Pinpoint the cell where the given text exists, returning its (X, Y) midpoint coordinate. 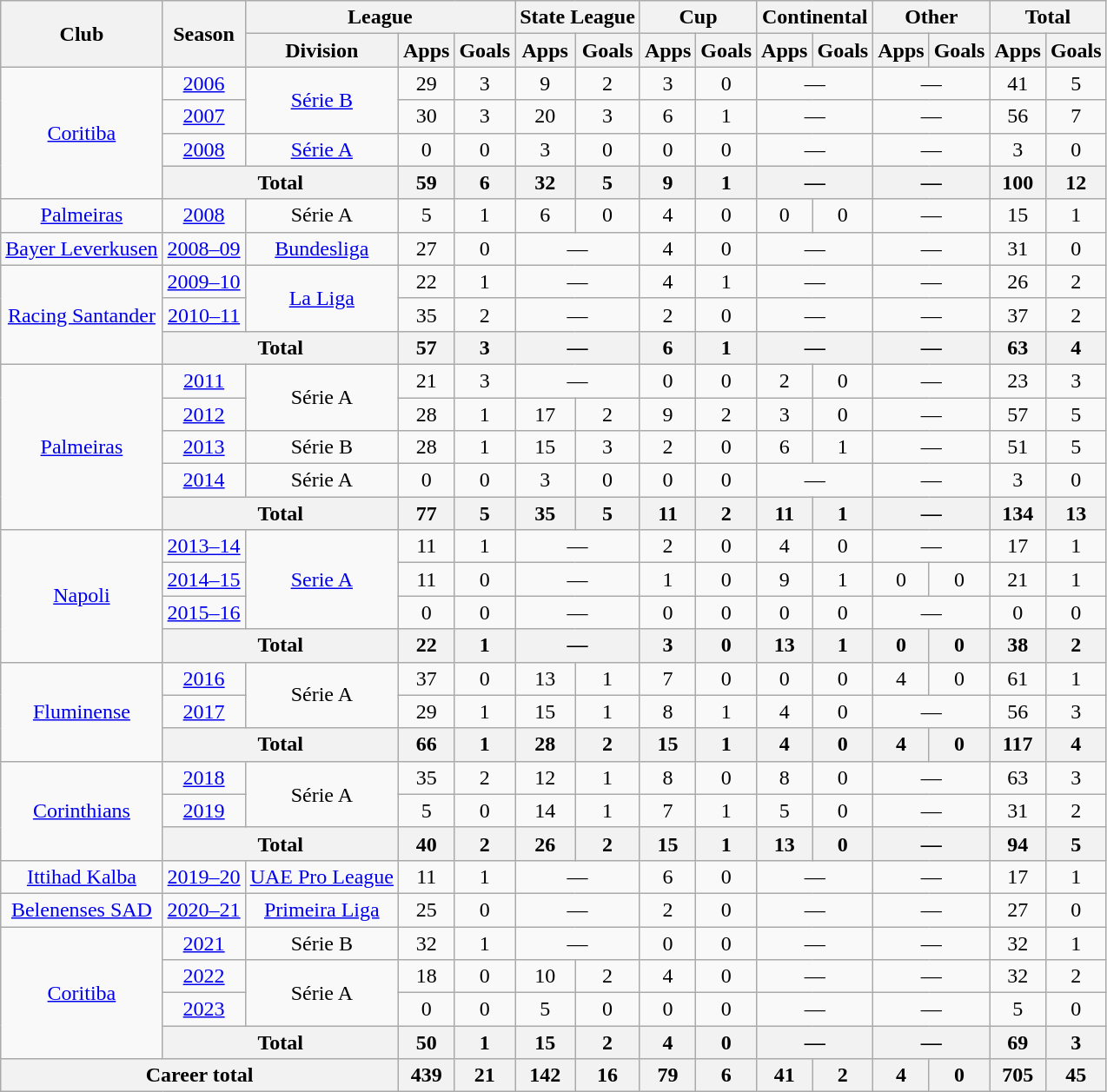
61 (1018, 678)
134 (1018, 513)
77 (426, 513)
705 (1018, 1075)
Corinthians (82, 811)
2012 (203, 414)
2006 (203, 83)
40 (426, 844)
2018 (203, 778)
La Liga (321, 298)
50 (426, 1042)
79 (667, 1075)
2011 (203, 381)
Racing Santander (82, 314)
2022 (203, 976)
2014–15 (203, 579)
2007 (203, 116)
Cup (698, 17)
2019 (203, 811)
Bayer Leverkusen (82, 248)
20 (546, 116)
Club (82, 34)
2017 (203, 711)
16 (608, 1075)
League (381, 17)
51 (1018, 447)
2013 (203, 447)
18 (426, 976)
Season (203, 34)
Fluminense (82, 711)
Napoli (82, 596)
Continental (815, 17)
2020–21 (203, 910)
117 (1018, 745)
2019–20 (203, 877)
Career total (200, 1075)
Division (321, 50)
2014 (203, 480)
45 (1076, 1075)
2021 (203, 943)
10 (546, 976)
14 (546, 811)
94 (1018, 844)
Serie A (321, 579)
Bundesliga (321, 248)
UAE Pro League (321, 877)
2015–16 (203, 612)
59 (426, 182)
Belenenses SAD (82, 910)
Other (931, 17)
23 (1018, 381)
State League (578, 17)
2013–14 (203, 546)
25 (426, 910)
Primeira Liga (321, 910)
30 (426, 116)
66 (426, 745)
142 (546, 1075)
38 (1018, 645)
69 (1018, 1042)
2008–09 (203, 248)
2016 (203, 678)
100 (1018, 182)
2023 (203, 1009)
2009–10 (203, 281)
439 (426, 1075)
Ittihad Kalba (82, 877)
2010–11 (203, 314)
